Search for the cell housing the specified text and yield its (X, Y) center coordinate. 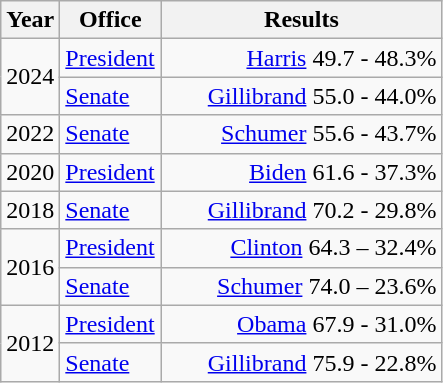
Schumer 55.6 - 43.7% (302, 134)
2022 (30, 134)
2020 (30, 172)
Schumer 74.0 – 23.6% (302, 286)
Results (302, 20)
2012 (30, 343)
Gillibrand 75.9 - 22.8% (302, 362)
Gillibrand 55.0 - 44.0% (302, 96)
2016 (30, 267)
Clinton 64.3 – 32.4% (302, 248)
Office (110, 20)
2024 (30, 77)
Year (30, 20)
Harris 49.7 - 48.3% (302, 58)
Obama 67.9 - 31.0% (302, 324)
Gillibrand 70.2 - 29.8% (302, 210)
2018 (30, 210)
Biden 61.6 - 37.3% (302, 172)
